From the cell containing the given text, extract its center point as [x, y] coordinate. 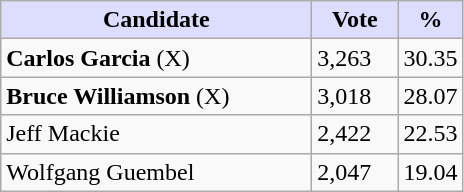
Carlos Garcia (X) [156, 58]
Bruce Williamson (X) [156, 96]
2,422 [355, 134]
Jeff Mackie [156, 134]
28.07 [430, 96]
22.53 [430, 134]
30.35 [430, 58]
Wolfgang Guembel [156, 172]
Candidate [156, 20]
19.04 [430, 172]
% [430, 20]
3,263 [355, 58]
3,018 [355, 96]
Vote [355, 20]
2,047 [355, 172]
